Return the (X, Y) coordinate for the center point of the cell that contains the specified text.  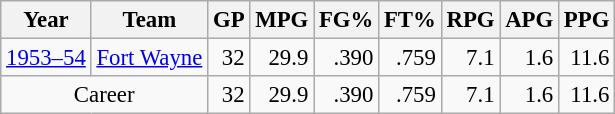
Career (104, 95)
Team (150, 20)
RPG (470, 20)
PPG (587, 20)
1953–54 (46, 58)
FT% (410, 20)
Fort Wayne (150, 58)
GP (229, 20)
APG (530, 20)
FG% (346, 20)
Year (46, 20)
MPG (282, 20)
